Extract the [X, Y] coordinate from the center of the cell holding the provided text.  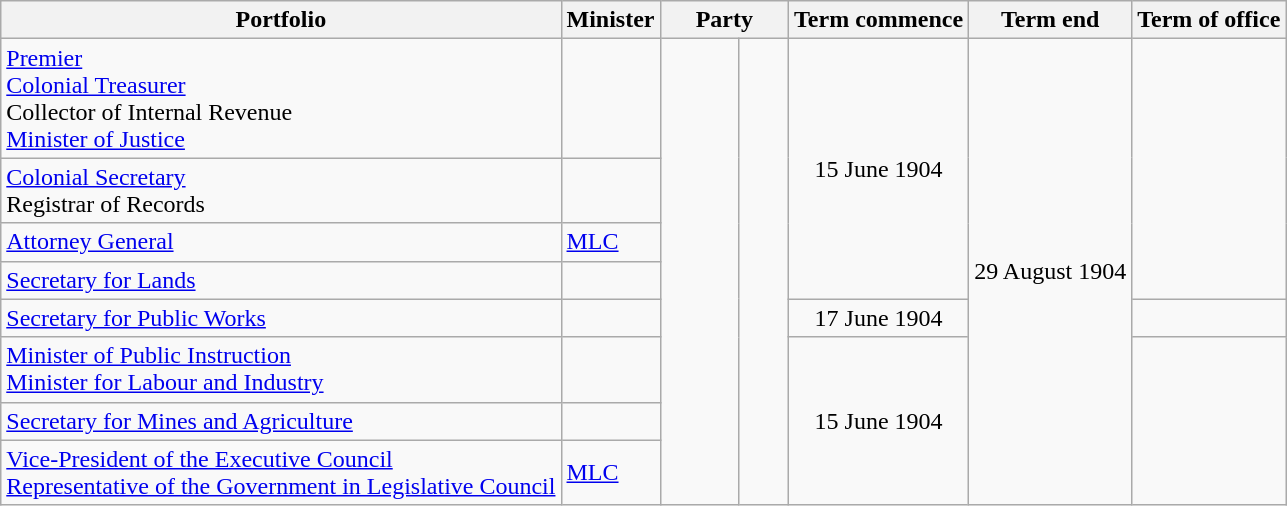
Minister [610, 20]
17 June 1904 [879, 318]
PremierColonial TreasurerCollector of Internal RevenueMinister of Justice [281, 98]
Term end [1050, 20]
Secretary for Mines and Agriculture [281, 421]
Secretary for Lands [281, 280]
Colonial SecretaryRegistrar of Records [281, 190]
29 August 1904 [1050, 272]
Attorney General [281, 242]
Vice-President of the Executive CouncilRepresentative of the Government in Legislative Council [281, 472]
Minister of Public InstructionMinister for Labour and Industry [281, 370]
Portfolio [281, 20]
Term commence [879, 20]
Party [724, 20]
Secretary for Public Works [281, 318]
Term of office [1209, 20]
